Search for the cell housing the specified text and yield its [x, y] center coordinate. 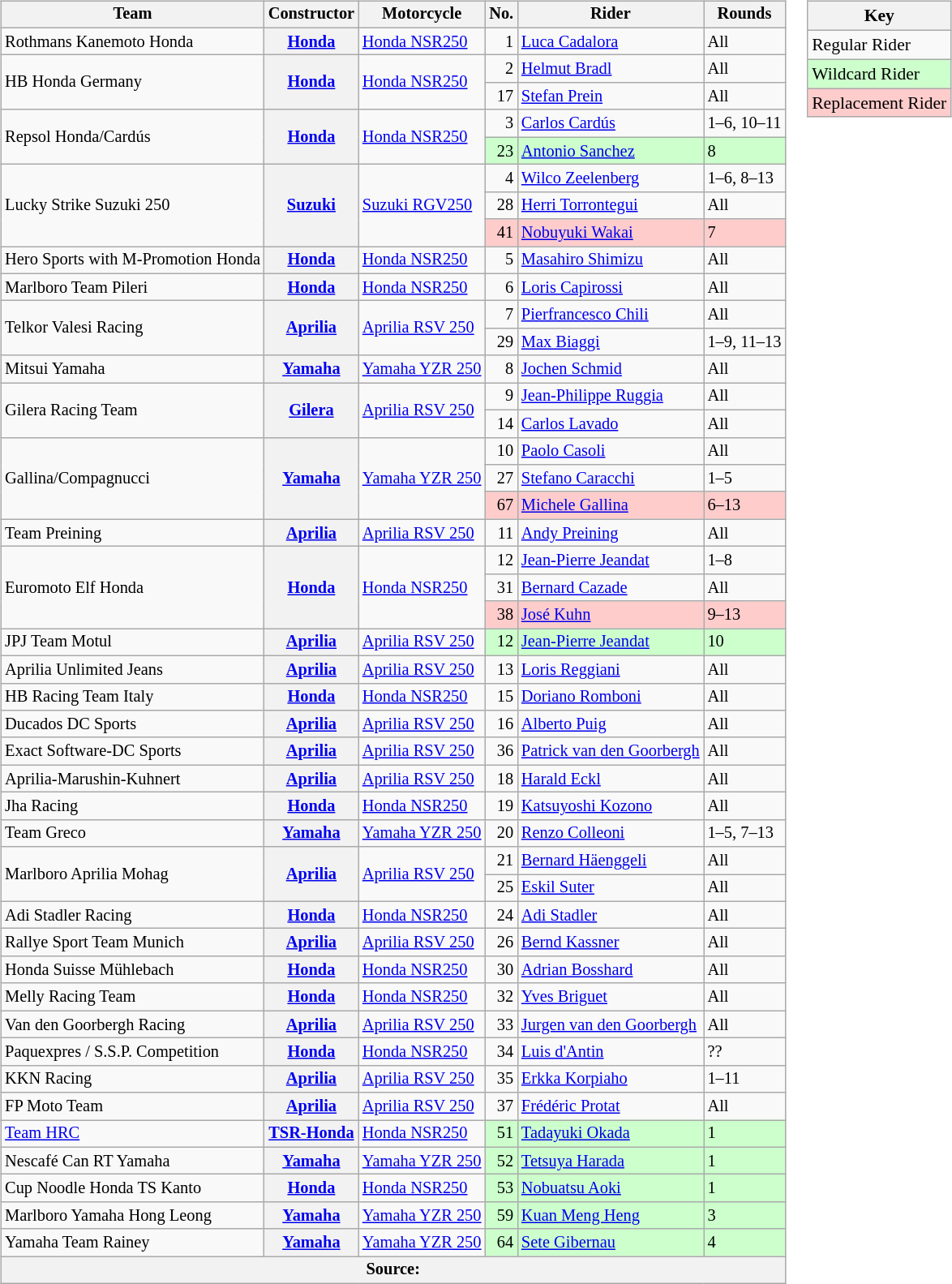
28 [501, 205]
Andy Preining [611, 533]
20 [501, 833]
Harald Eckl [611, 779]
Bernd Kassner [611, 943]
HB Honda Germany [133, 83]
Masahiro Shimizu [611, 260]
36 [501, 751]
Motorcycle [422, 15]
Patrick van den Goorbergh [611, 751]
Marlboro Team Pileri [133, 287]
Team HRC [133, 1134]
Suzuki RGV250 [422, 206]
6 [501, 287]
Mitsui Yamaha [133, 369]
1–9, 11–13 [744, 342]
Team Greco [133, 833]
Alberto Puig [611, 724]
Carlos Cardús [611, 123]
Max Biaggi [611, 342]
Suzuki [311, 206]
Marlboro Aprilia Mohag [133, 874]
FP Moto Team [133, 1106]
67 [501, 505]
2 [501, 69]
59 [501, 1216]
JPJ Team Motul [133, 642]
Constructor [311, 15]
38 [501, 615]
32 [501, 997]
Key [879, 16]
Stefan Prein [611, 97]
Gilera Racing Team [133, 410]
Rider [611, 15]
Yamaha Team Rainey [133, 1243]
16 [501, 724]
Van den Goorbergh Racing [133, 1024]
Doriano Romboni [611, 697]
Paquexpres / S.S.P. Competition [133, 1052]
Adi Stadler Racing [133, 915]
Michele Gallina [611, 505]
Nobuyuki Wakai [611, 233]
53 [501, 1188]
Rounds [744, 15]
Adi Stadler [611, 915]
Team Preining [133, 533]
Regular Rider [879, 45]
Pierfrancesco Chili [611, 315]
27 [501, 479]
64 [501, 1243]
25 [501, 888]
Aprilia Unlimited Jeans [133, 669]
Katsuyoshi Kozono [611, 806]
Jean-Philippe Ruggia [611, 397]
Bernard Cazade [611, 587]
Bernard Häenggeli [611, 861]
Nobuatsu Aoki [611, 1188]
17 [501, 97]
Helmut Bradl [611, 69]
Team [133, 15]
52 [501, 1161]
Gilera [311, 410]
1–8 [744, 560]
Euromoto Elf Honda [133, 587]
?? [744, 1052]
31 [501, 587]
1–5 [744, 479]
15 [501, 697]
29 [501, 342]
11 [501, 533]
Jha Racing [133, 806]
Eskil Suter [611, 888]
Yves Briguet [611, 997]
Telkor Valesi Racing [133, 328]
Repsol Honda/Cardús [133, 136]
14 [501, 423]
23 [501, 151]
Gallina/Compagnucci [133, 479]
Loris Capirossi [611, 287]
30 [501, 970]
Wilco Zeelenberg [611, 178]
Hero Sports with M-Promotion Honda [133, 260]
Melly Racing Team [133, 997]
51 [501, 1134]
HB Racing Team Italy [133, 697]
41 [501, 233]
Frédéric Protat [611, 1106]
Luis d'Antin [611, 1052]
Exact Software-DC Sports [133, 751]
José Kuhn [611, 615]
Jurgen van den Goorbergh [611, 1024]
1–6, 10–11 [744, 123]
19 [501, 806]
9–13 [744, 615]
Wildcard Rider [879, 74]
35 [501, 1079]
24 [501, 915]
Antonio Sanchez [611, 151]
Renzo Colleoni [611, 833]
Tadayuki Okada [611, 1134]
No. [501, 15]
KKN Racing [133, 1079]
Cup Noodle Honda TS Kanto [133, 1188]
Tetsuya Harada [611, 1161]
37 [501, 1106]
Honda Suisse Mühlebach [133, 970]
9 [501, 397]
13 [501, 669]
Jochen Schmid [611, 369]
Carlos Lavado [611, 423]
26 [501, 943]
33 [501, 1024]
6–13 [744, 505]
Erkka Korpiaho [611, 1079]
1–5, 7–13 [744, 833]
Source: [392, 1270]
Rallye Sport Team Munich [133, 943]
Replacement Rider [879, 103]
Nescafé Can RT Yamaha [133, 1161]
Adrian Bosshard [611, 970]
Luca Cadalora [611, 41]
Sete Gibernau [611, 1243]
21 [501, 861]
1–6, 8–13 [744, 178]
1–11 [744, 1079]
TSR-Honda [311, 1134]
18 [501, 779]
Aprilia-Marushin-Kuhnert [133, 779]
Herri Torrontegui [611, 205]
5 [501, 260]
Rothmans Kanemoto Honda [133, 41]
Ducados DC Sports [133, 724]
Kuan Meng Heng [611, 1216]
Paolo Casoli [611, 451]
34 [501, 1052]
Stefano Caracchi [611, 479]
Lucky Strike Suzuki 250 [133, 206]
Marlboro Yamaha Hong Leong [133, 1216]
Loris Reggiani [611, 669]
